Determine the (x, y) coordinate at the center of the cell enclosing the given text.  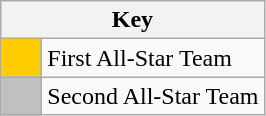
Second All-Star Team (153, 96)
First All-Star Team (153, 58)
Key (132, 20)
